From the cell containing the given text, extract its center point as [X, Y] coordinate. 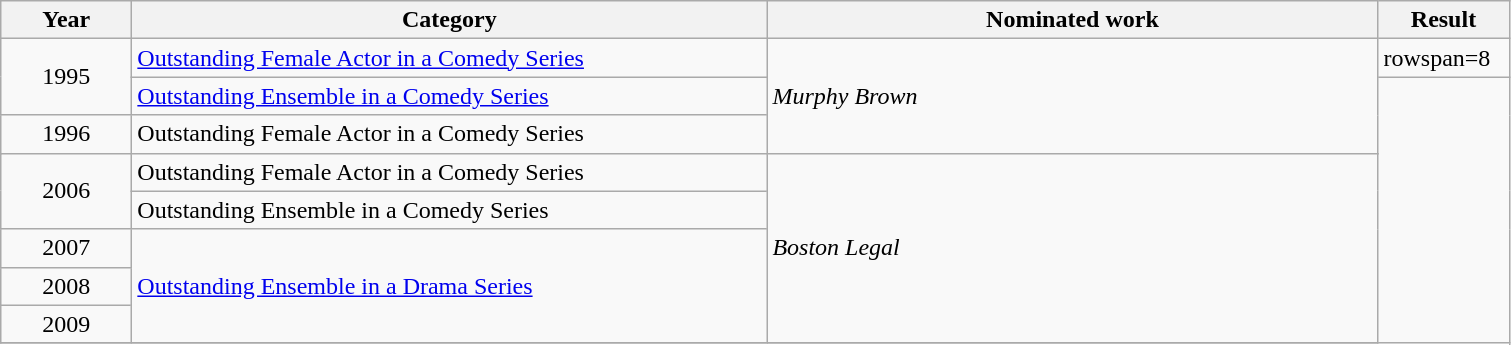
Outstanding Ensemble in a Drama Series [450, 286]
Nominated work [1072, 20]
2008 [66, 286]
Murphy Brown [1072, 96]
2007 [66, 248]
2006 [66, 191]
Result [1444, 20]
1996 [66, 134]
rowspan=8 [1444, 58]
Year [66, 20]
1995 [66, 77]
Category [450, 20]
Boston Legal [1072, 248]
2009 [66, 324]
